Pinpoint the cell where the given text exists, returning its [x, y] midpoint coordinate. 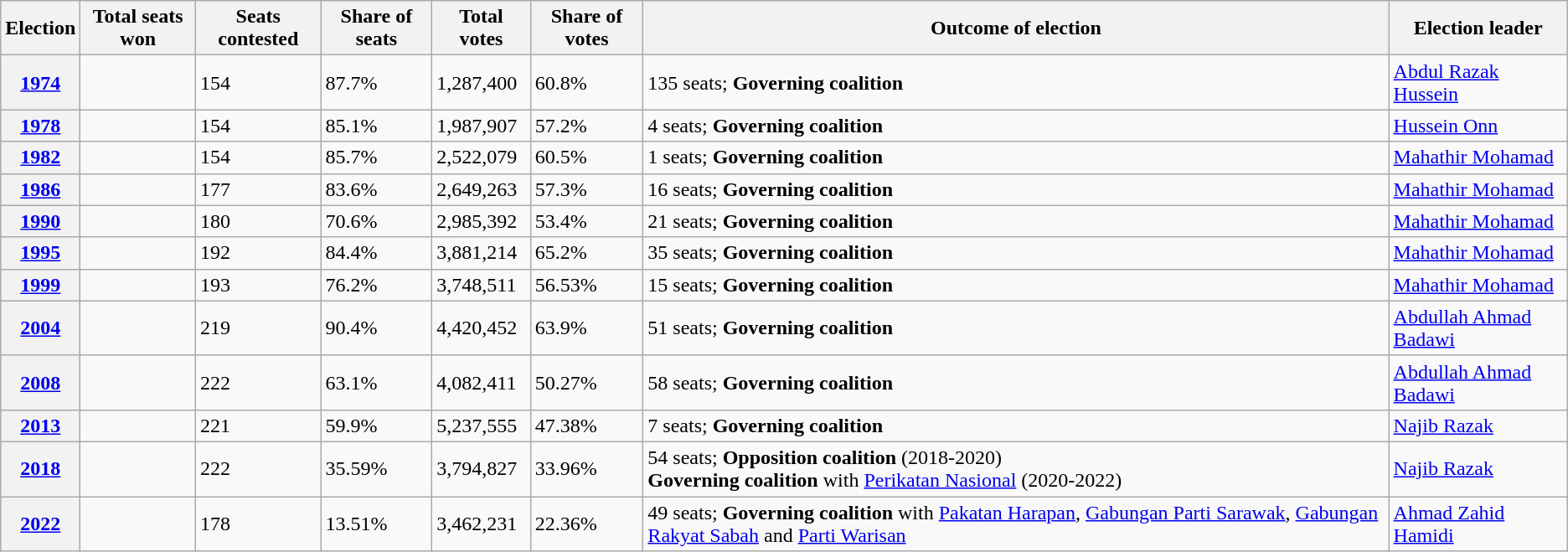
76.2% [377, 285]
Election leader [1478, 28]
59.9% [377, 426]
13.51% [377, 523]
1974 [40, 82]
177 [258, 189]
60.8% [586, 82]
49 seats; Governing coalition with Pakatan Harapan, Gabungan Parti Sarawak, Gabungan Rakyat Sabah and Parti Warisan [1016, 523]
35 seats; Governing coalition [1016, 253]
85.1% [377, 126]
33.96% [586, 469]
70.6% [377, 221]
51 seats; Governing coalition [1016, 328]
22.36% [586, 523]
50.27% [586, 382]
57.3% [586, 189]
Outcome of election [1016, 28]
60.5% [586, 157]
221 [258, 426]
85.7% [377, 157]
3,462,231 [481, 523]
87.7% [377, 82]
Share of votes [586, 28]
2008 [40, 382]
15 seats; Governing coalition [1016, 285]
135 seats; Governing coalition [1016, 82]
Abdul Razak Hussein [1478, 82]
193 [258, 285]
35.59% [377, 469]
2,649,263 [481, 189]
4 seats; Governing coalition [1016, 126]
65.2% [586, 253]
192 [258, 253]
219 [258, 328]
1995 [40, 253]
4,082,411 [481, 382]
2022 [40, 523]
47.38% [586, 426]
Total votes [481, 28]
58 seats; Governing coalition [1016, 382]
63.1% [377, 382]
57.2% [586, 126]
1,987,907 [481, 126]
Election [40, 28]
2013 [40, 426]
54 seats; Opposition coalition (2018-2020)Governing coalition with Perikatan Nasional (2020-2022) [1016, 469]
56.53% [586, 285]
90.4% [377, 328]
84.4% [377, 253]
7 seats; Governing coalition [1016, 426]
2018 [40, 469]
2,522,079 [481, 157]
Seats contested [258, 28]
16 seats; Governing coalition [1016, 189]
1 seats; Governing coalition [1016, 157]
1986 [40, 189]
2004 [40, 328]
178 [258, 523]
1999 [40, 285]
180 [258, 221]
2,985,392 [481, 221]
1978 [40, 126]
3,794,827 [481, 469]
1990 [40, 221]
83.6% [377, 189]
63.9% [586, 328]
1982 [40, 157]
21 seats; Governing coalition [1016, 221]
1,287,400 [481, 82]
Share of seats [377, 28]
3,748,511 [481, 285]
53.4% [586, 221]
Ahmad Zahid Hamidi [1478, 523]
Hussein Onn [1478, 126]
5,237,555 [481, 426]
4,420,452 [481, 328]
Total seats won [138, 28]
3,881,214 [481, 253]
